Determine the (x, y) coordinate at the center of the cell enclosing the given text.  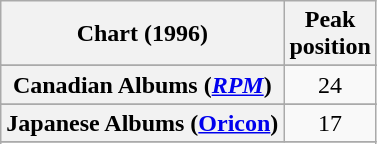
Canadian Albums (RPM) (142, 85)
Peakposition (330, 34)
17 (330, 123)
Japanese Albums (Oricon) (142, 123)
24 (330, 85)
Chart (1996) (142, 34)
